Scan for the cell matching the given text and deliver its [x, y] coordinate at center. 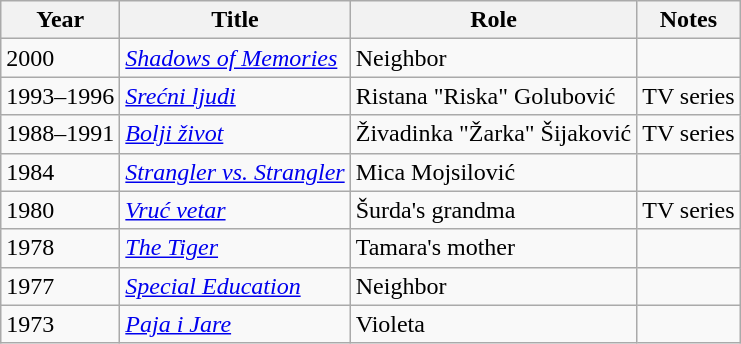
Violeta [494, 324]
Bolji život [235, 134]
Paja i Jare [235, 324]
Srećni ljudi [235, 96]
Vruć vetar [235, 210]
Role [494, 20]
2000 [60, 58]
Mica Mojsilović [494, 172]
Title [235, 20]
Shadows of Memories [235, 58]
Ristana "Riska" Golubović [494, 96]
1977 [60, 286]
The Tiger [235, 248]
1978 [60, 248]
1973 [60, 324]
1988–1991 [60, 134]
1993–1996 [60, 96]
Živadinka "Žarka" Šijaković [494, 134]
Tamara's mother [494, 248]
1984 [60, 172]
Year [60, 20]
1980 [60, 210]
Notes [688, 20]
Šurda's grandma [494, 210]
Special Education [235, 286]
Strangler vs. Strangler [235, 172]
